Determine the [X, Y] coordinate at the center of the cell enclosing the given text.  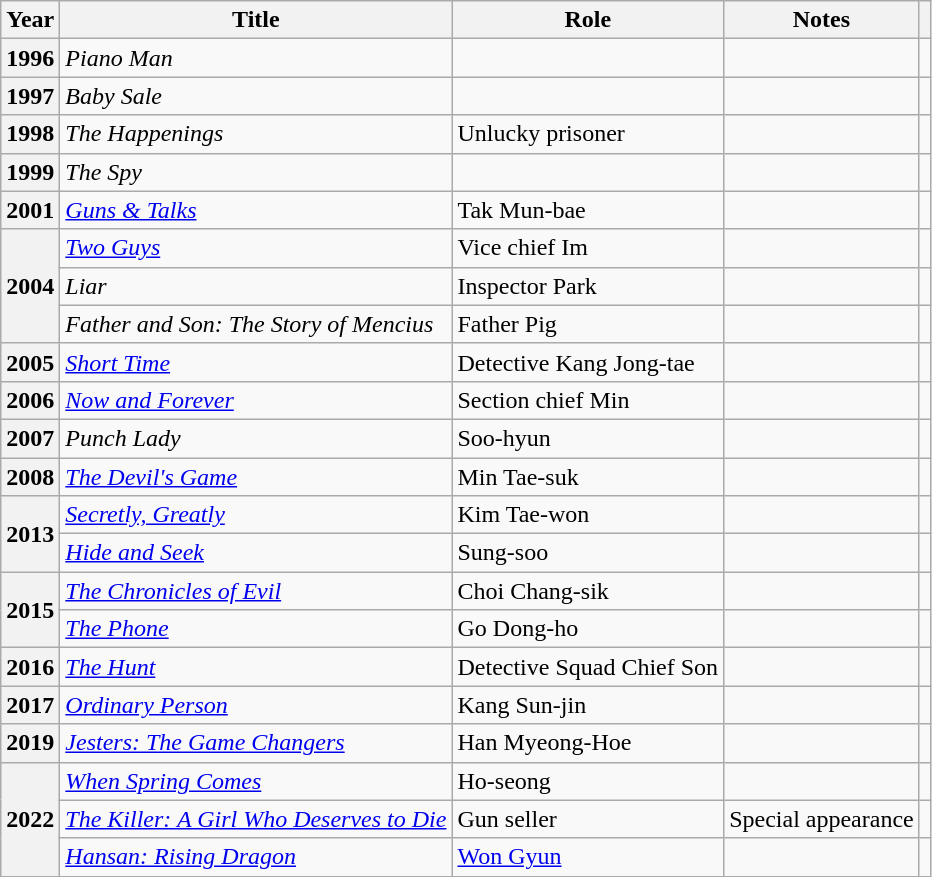
2016 [30, 667]
2022 [30, 819]
The Hunt [256, 667]
2001 [30, 210]
Year [30, 20]
1999 [30, 172]
2008 [30, 477]
Two Guys [256, 248]
Sung-soo [588, 553]
Detective Kang Jong-tae [588, 362]
Hansan: Rising Dragon [256, 857]
The Spy [256, 172]
Soo-hyun [588, 438]
Title [256, 20]
Vice chief Im [588, 248]
Liar [256, 286]
Baby Sale [256, 96]
Choi Chang-sik [588, 591]
The Killer: A Girl Who Deserves to Die [256, 819]
The Happenings [256, 134]
The Chronicles of Evil [256, 591]
Ordinary Person [256, 705]
1997 [30, 96]
Notes [822, 20]
Special appearance [822, 819]
Now and Forever [256, 400]
Gun seller [588, 819]
The Devil's Game [256, 477]
1996 [30, 58]
2004 [30, 286]
Han Myeong-Hoe [588, 743]
Ho-seong [588, 781]
Secretly, Greatly [256, 515]
Section chief Min [588, 400]
Inspector Park [588, 286]
Detective Squad Chief Son [588, 667]
2017 [30, 705]
2007 [30, 438]
Guns & Talks [256, 210]
2015 [30, 610]
Tak Mun-bae [588, 210]
2006 [30, 400]
Go Dong-ho [588, 629]
2013 [30, 534]
The Phone [256, 629]
2019 [30, 743]
Hide and Seek [256, 553]
2005 [30, 362]
Kim Tae-won [588, 515]
Father Pig [588, 324]
Jesters: The Game Changers [256, 743]
1998 [30, 134]
Won Gyun [588, 857]
Short Time [256, 362]
Father and Son: The Story of Mencius [256, 324]
Kang Sun-jin [588, 705]
When Spring Comes [256, 781]
Punch Lady [256, 438]
Role [588, 20]
Unlucky prisoner [588, 134]
Min Tae-suk [588, 477]
Piano Man [256, 58]
